Determine the (x, y) coordinate at the center of the cell enclosing the given text.  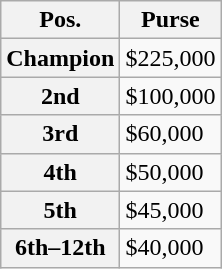
$60,000 (170, 134)
Pos. (60, 20)
2nd (60, 96)
$45,000 (170, 210)
Purse (170, 20)
$50,000 (170, 172)
$100,000 (170, 96)
$225,000 (170, 58)
5th (60, 210)
6th–12th (60, 248)
4th (60, 172)
Champion (60, 58)
$40,000 (170, 248)
3rd (60, 134)
